Identify which cell holds the provided text, then report its [X, Y] central coordinate. 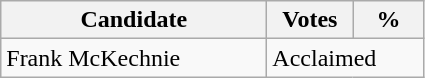
Votes [310, 20]
% [388, 20]
Acclaimed [346, 58]
Candidate [134, 20]
Frank McKechnie [134, 58]
